Return the (x, y) coordinate for the center point of the cell that contains the specified text.  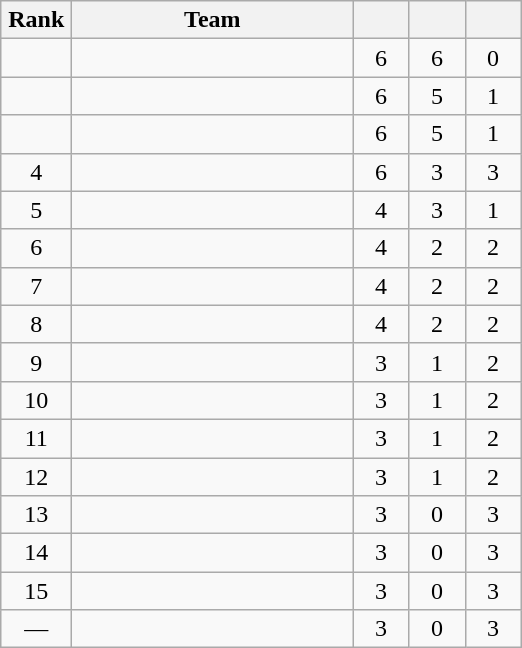
7 (36, 286)
8 (36, 324)
13 (36, 515)
15 (36, 591)
11 (36, 438)
— (36, 629)
10 (36, 400)
Team (212, 20)
Rank (36, 20)
9 (36, 362)
12 (36, 477)
14 (36, 553)
